Return the (X, Y) coordinate for the center point of the cell that contains the specified text.  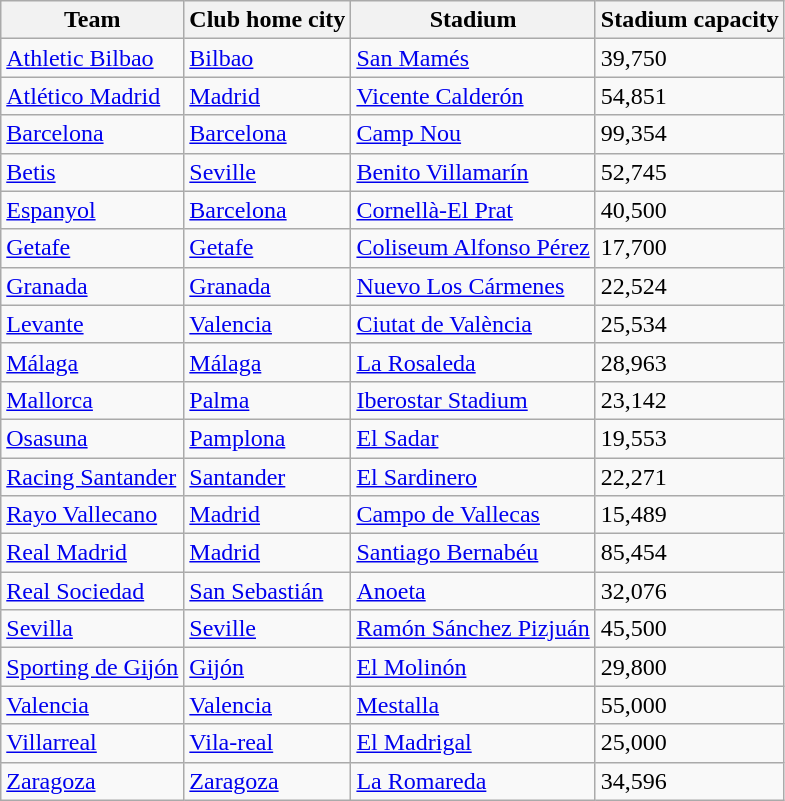
Benito Villamarín (473, 172)
Racing Santander (92, 477)
El Sardinero (473, 477)
15,489 (690, 515)
Ciutat de València (473, 324)
25,000 (690, 743)
99,354 (690, 134)
Sevilla (92, 629)
Real Madrid (92, 553)
Atlético Madrid (92, 96)
Villarreal (92, 743)
Bilbao (268, 58)
32,076 (690, 591)
Club home city (268, 20)
Cornellà-El Prat (473, 210)
45,500 (690, 629)
Rayo Vallecano (92, 515)
Osasuna (92, 438)
19,553 (690, 438)
Santander (268, 477)
Mallorca (92, 400)
85,454 (690, 553)
Vila-real (268, 743)
Camp Nou (473, 134)
San Sebastián (268, 591)
El Madrigal (473, 743)
Nuevo Los Cármenes (473, 286)
El Sadar (473, 438)
22,524 (690, 286)
55,000 (690, 705)
Vicente Calderón (473, 96)
Gijón (268, 667)
52,745 (690, 172)
Team (92, 20)
25,534 (690, 324)
39,750 (690, 58)
Real Sociedad (92, 591)
22,271 (690, 477)
Anoeta (473, 591)
Athletic Bilbao (92, 58)
Stadium (473, 20)
La Romareda (473, 781)
Ramón Sánchez Pizjuán (473, 629)
El Molinón (473, 667)
29,800 (690, 667)
54,851 (690, 96)
Betis (92, 172)
Espanyol (92, 210)
17,700 (690, 248)
Pamplona (268, 438)
Levante (92, 324)
Iberostar Stadium (473, 400)
Mestalla (473, 705)
La Rosaleda (473, 362)
Sporting de Gijón (92, 667)
34,596 (690, 781)
28,963 (690, 362)
Palma (268, 400)
Campo de Vallecas (473, 515)
Coliseum Alfonso Pérez (473, 248)
San Mamés (473, 58)
23,142 (690, 400)
40,500 (690, 210)
Santiago Bernabéu (473, 553)
Stadium capacity (690, 20)
